Provide the [x, y] coordinate of the cell's center where the given text is located.  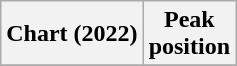
Peakposition [189, 34]
Chart (2022) [72, 34]
